Pinpoint the cell where the given text exists, returning its (X, Y) midpoint coordinate. 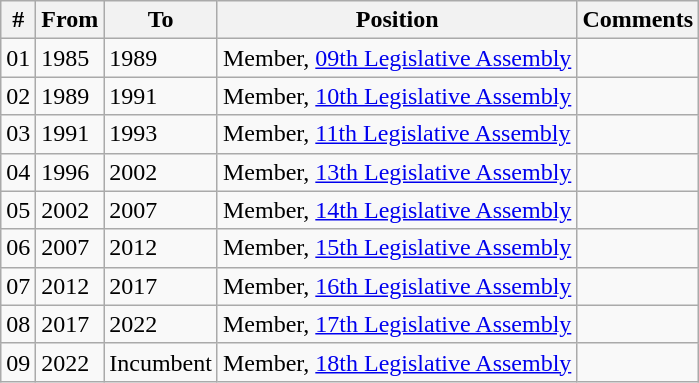
To (161, 20)
Member, 14th Legislative Assembly (396, 210)
08 (18, 324)
06 (18, 248)
Member, 09th Legislative Assembly (396, 58)
02 (18, 96)
Member, 15th Legislative Assembly (396, 248)
Incumbent (161, 362)
1996 (70, 172)
03 (18, 134)
Member, 13th Legislative Assembly (396, 172)
# (18, 20)
07 (18, 286)
05 (18, 210)
01 (18, 58)
Member, 10th Legislative Assembly (396, 96)
09 (18, 362)
Comments (638, 20)
Member, 18th Legislative Assembly (396, 362)
Member, 16th Legislative Assembly (396, 286)
Member, 11th Legislative Assembly (396, 134)
04 (18, 172)
1985 (70, 58)
1993 (161, 134)
Member, 17th Legislative Assembly (396, 324)
Position (396, 20)
From (70, 20)
